Search for the cell housing the specified text and yield its (X, Y) center coordinate. 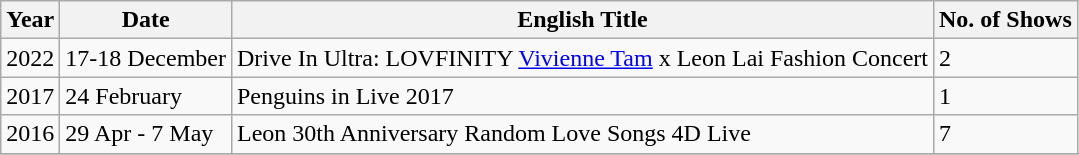
2022 (30, 58)
Leon 30th Anniversary Random Love Songs 4D Live (582, 134)
2 (1005, 58)
English Title (582, 20)
Drive In Ultra: LOVFINITY Vivienne Tam x Leon Lai Fashion Concert (582, 58)
2017 (30, 96)
1 (1005, 96)
2016 (30, 134)
7 (1005, 134)
No. of Shows (1005, 20)
Date (146, 20)
Year (30, 20)
Penguins in Live 2017 (582, 96)
29 Apr - 7 May (146, 134)
17-18 December (146, 58)
24 February (146, 96)
